Capture the cell that displays the provided text and extract its (X, Y) central coordinate. 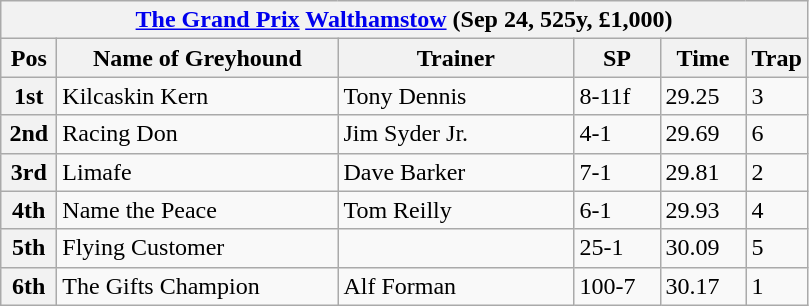
Name the Peace (198, 210)
Kilcaskin Kern (198, 96)
Tom Reilly (456, 210)
7-1 (617, 172)
3rd (29, 172)
Trap (776, 58)
Limafe (198, 172)
Trainer (456, 58)
29.69 (703, 134)
3 (776, 96)
2 (776, 172)
Alf Forman (456, 286)
Pos (29, 58)
8-11f (617, 96)
5th (29, 248)
29.93 (703, 210)
25-1 (617, 248)
Tony Dennis (456, 96)
1st (29, 96)
Dave Barker (456, 172)
The Grand Prix Walthamstow (Sep 24, 525y, £1,000) (404, 20)
The Gifts Champion (198, 286)
4th (29, 210)
Time (703, 58)
Name of Greyhound (198, 58)
5 (776, 248)
Racing Don (198, 134)
1 (776, 286)
29.25 (703, 96)
6-1 (617, 210)
29.81 (703, 172)
6th (29, 286)
6 (776, 134)
2nd (29, 134)
100-7 (617, 286)
30.09 (703, 248)
SP (617, 58)
Jim Syder Jr. (456, 134)
4-1 (617, 134)
30.17 (703, 286)
4 (776, 210)
Flying Customer (198, 248)
